Return (X, Y) of the center of cell containing provided text 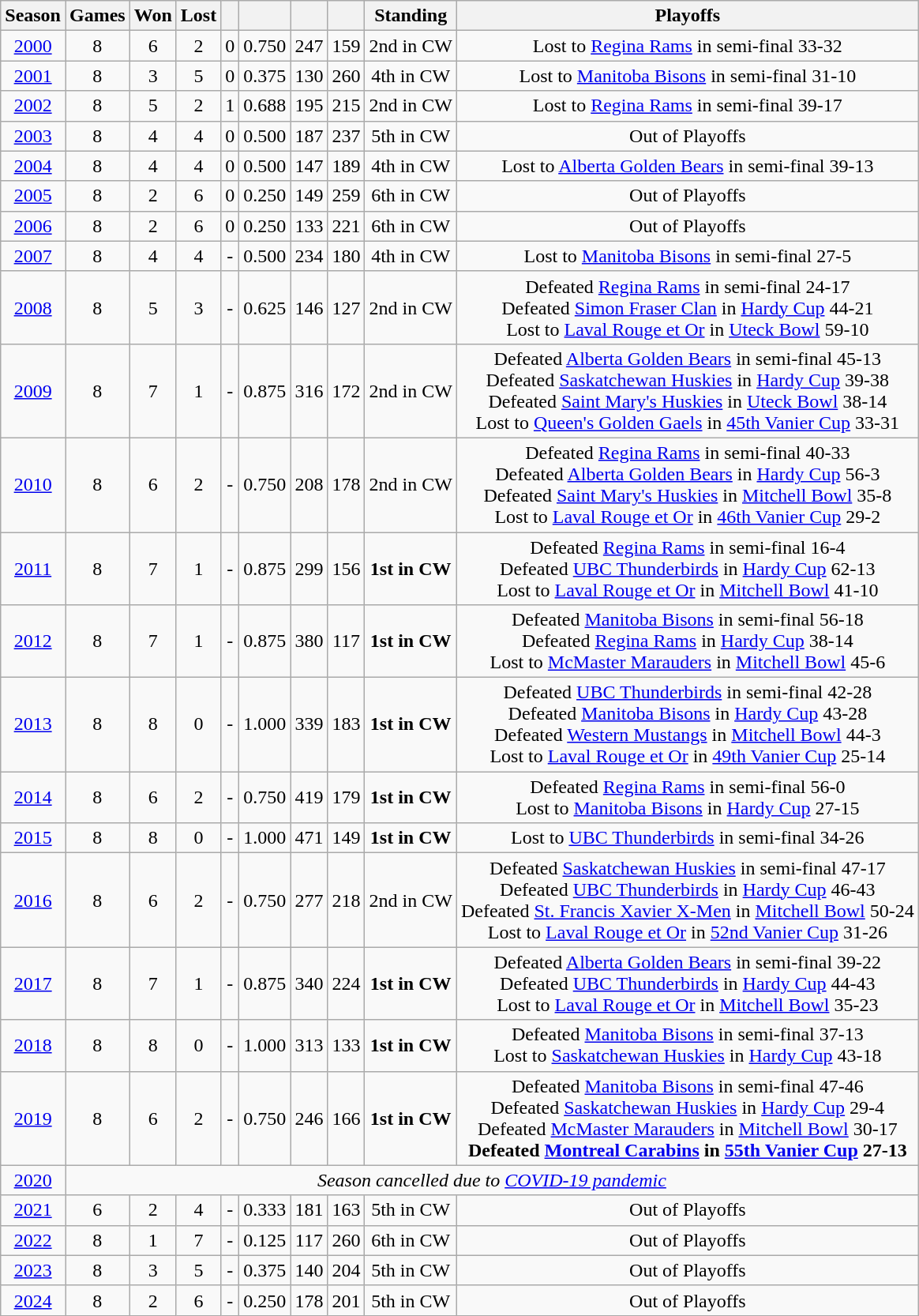
234 (309, 256)
2013 (33, 725)
Defeated Alberta Golden Bears in semi-final 39-22Defeated UBC Thunderbirds in Hardy Cup 44-43Lost to Laval Rouge et Or in Mitchell Bowl 35-23 (687, 983)
Lost to Manitoba Bisons in semi-final 27-5 (687, 256)
2011 (33, 569)
316 (309, 390)
2012 (33, 641)
2001 (33, 76)
Standing (411, 16)
Lost to Regina Rams in semi-final 33-32 (687, 46)
224 (346, 983)
130 (309, 76)
218 (346, 901)
Defeated Regina Rams in semi-final 24-17Defeated Simon Fraser Clan in Hardy Cup 44-21Lost to Laval Rouge et Or in Uteck Bowl 59-10 (687, 307)
Season cancelled due to COVID-19 pandemic (491, 1180)
2024 (33, 1300)
246 (309, 1119)
339 (309, 725)
183 (346, 725)
2004 (33, 166)
201 (346, 1300)
313 (309, 1046)
2020 (33, 1180)
Playoffs (687, 16)
2010 (33, 485)
2002 (33, 106)
259 (346, 196)
Defeated Regina Rams in semi-final 16-4Defeated UBC Thunderbirds in Hardy Cup 62-13Lost to Laval Rouge et Or in Mitchell Bowl 41-10 (687, 569)
146 (309, 307)
Lost to UBC Thunderbirds in semi-final 34-26 (687, 838)
180 (346, 256)
299 (309, 569)
156 (346, 569)
2015 (33, 838)
187 (309, 136)
221 (346, 226)
Defeated Regina Rams in semi-final 56-0Lost to Manitoba Bisons in Hardy Cup 27-15 (687, 798)
2023 (33, 1270)
471 (309, 838)
0.625 (265, 307)
2021 (33, 1210)
2000 (33, 46)
Defeated Manitoba Bisons in semi-final 56-18Defeated Regina Rams in Hardy Cup 38-14Lost to McMaster Marauders in Mitchell Bowl 45-6 (687, 641)
237 (346, 136)
2016 (33, 901)
2014 (33, 798)
Won (153, 16)
0.333 (265, 1210)
0.125 (265, 1240)
2007 (33, 256)
215 (346, 106)
Games (97, 16)
172 (346, 390)
127 (346, 307)
159 (346, 46)
2019 (33, 1119)
147 (309, 166)
2003 (33, 136)
2022 (33, 1240)
Lost (198, 16)
179 (346, 798)
Defeated Manitoba Bisons in semi-final 37-13Lost to Saskatchewan Huskies in Hardy Cup 43-18 (687, 1046)
2017 (33, 983)
195 (309, 106)
166 (346, 1119)
Season (33, 16)
2008 (33, 307)
204 (346, 1270)
247 (309, 46)
419 (309, 798)
181 (309, 1210)
163 (346, 1210)
189 (346, 166)
208 (309, 485)
2006 (33, 226)
380 (309, 641)
Lost to Alberta Golden Bears in semi-final 39-13 (687, 166)
Lost to Manitoba Bisons in semi-final 31-10 (687, 76)
340 (309, 983)
Lost to Regina Rams in semi-final 39-17 (687, 106)
2009 (33, 390)
2018 (33, 1046)
140 (309, 1270)
0.688 (265, 106)
277 (309, 901)
2005 (33, 196)
